Pinpoint the cell where the given text exists, returning its (X, Y) midpoint coordinate. 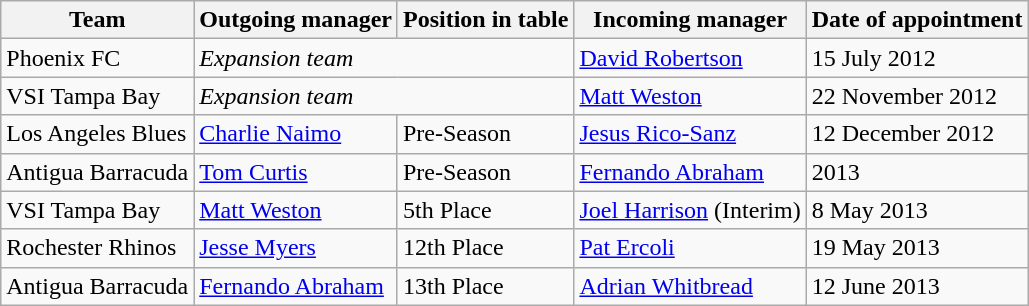
13th Place (485, 286)
5th Place (485, 210)
Tom Curtis (296, 172)
Team (98, 20)
12 June 2013 (917, 286)
Outgoing manager (296, 20)
Charlie Naimo (296, 134)
12 December 2012 (917, 134)
Los Angeles Blues (98, 134)
Rochester Rhinos (98, 248)
8 May 2013 (917, 210)
2013 (917, 172)
Adrian Whitbread (690, 286)
22 November 2012 (917, 96)
Position in table (485, 20)
12th Place (485, 248)
Jesus Rico-Sanz (690, 134)
15 July 2012 (917, 58)
Phoenix FC (98, 58)
Incoming manager (690, 20)
Date of appointment (917, 20)
Pat Ercoli (690, 248)
19 May 2013 (917, 248)
David Robertson (690, 58)
Jesse Myers (296, 248)
Joel Harrison (Interim) (690, 210)
